Search for the cell housing the specified text and yield its (X, Y) center coordinate. 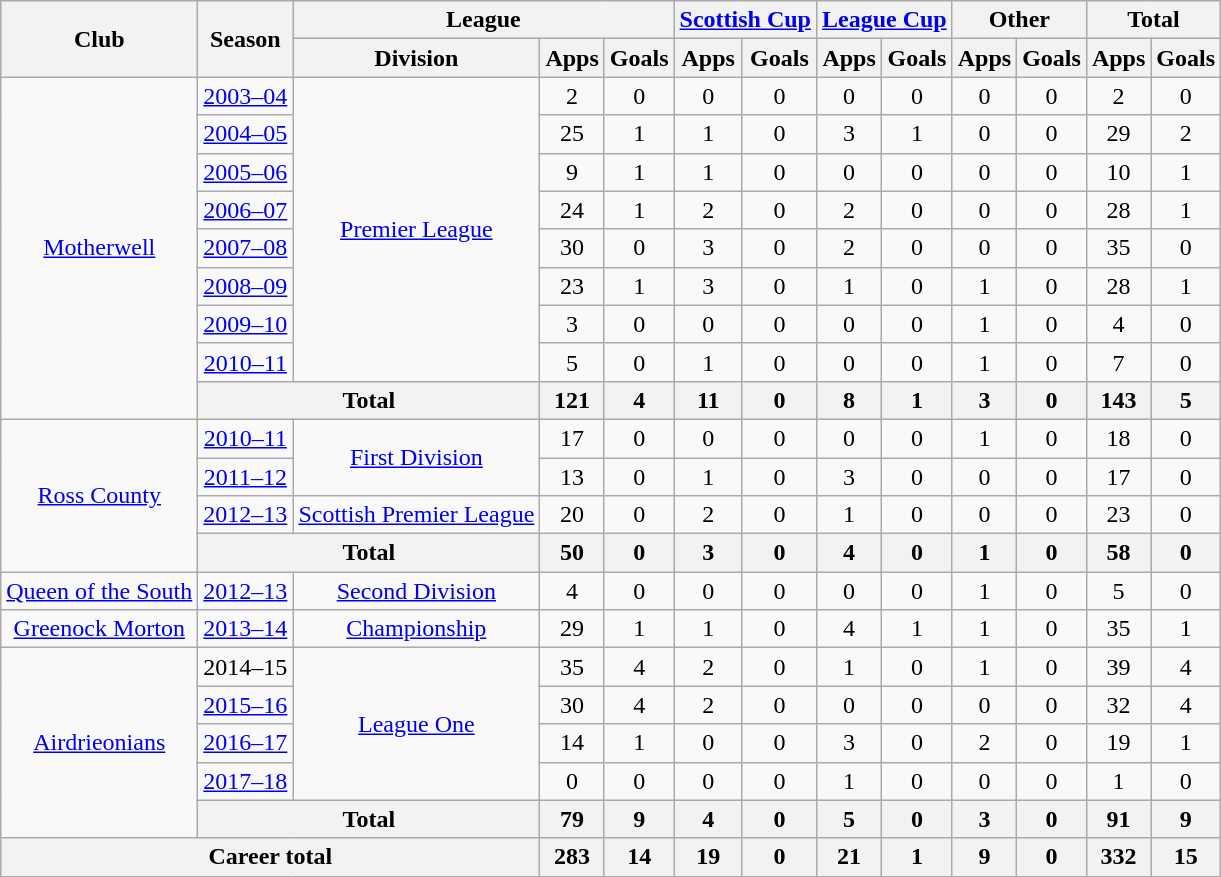
Scottish Premier League (416, 515)
32 (1118, 705)
Division (416, 58)
2013–14 (246, 629)
Greenock Morton (100, 629)
2009–10 (246, 324)
332 (1118, 857)
Airdrieonians (100, 743)
Second Division (416, 591)
Club (100, 39)
Career total (270, 857)
2014–15 (246, 667)
2008–09 (246, 286)
11 (708, 400)
First Division (416, 457)
2017–18 (246, 781)
2006–07 (246, 210)
2016–17 (246, 743)
2011–12 (246, 477)
Season (246, 39)
121 (572, 400)
10 (1118, 172)
25 (572, 134)
Scottish Cup (745, 20)
50 (572, 553)
21 (848, 857)
2003–04 (246, 96)
2015–16 (246, 705)
58 (1118, 553)
18 (1118, 438)
2004–05 (246, 134)
15 (1186, 857)
7 (1118, 362)
24 (572, 210)
79 (572, 819)
283 (572, 857)
143 (1118, 400)
Championship (416, 629)
League One (416, 724)
League (484, 20)
Queen of the South (100, 591)
8 (848, 400)
20 (572, 515)
13 (572, 477)
Motherwell (100, 248)
2007–08 (246, 248)
Other (1019, 20)
League Cup (884, 20)
Ross County (100, 495)
Premier League (416, 229)
91 (1118, 819)
39 (1118, 667)
2005–06 (246, 172)
